Find where the given text appears and provide that cell's center as [x, y] coordinate. 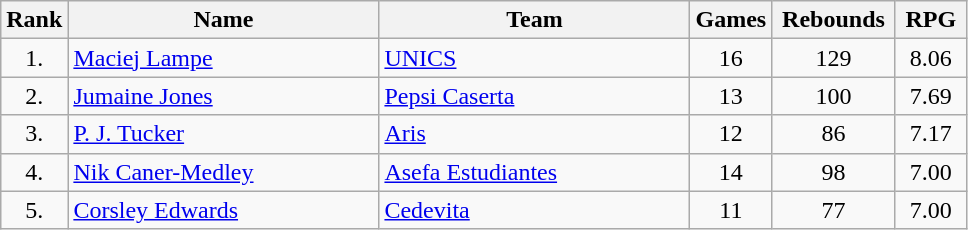
14 [731, 172]
Maciej Lampe [224, 58]
Jumaine Jones [224, 96]
86 [834, 134]
8.06 [930, 58]
Cedevita [534, 210]
129 [834, 58]
2. [34, 96]
Name [224, 20]
Rank [34, 20]
1. [34, 58]
7.69 [930, 96]
7.17 [930, 134]
Rebounds [834, 20]
13 [731, 96]
Asefa Estudiantes [534, 172]
77 [834, 210]
100 [834, 96]
Team [534, 20]
11 [731, 210]
Games [731, 20]
5. [34, 210]
UNICS [534, 58]
RPG [930, 20]
3. [34, 134]
16 [731, 58]
Nik Caner-Medley [224, 172]
Aris [534, 134]
P. J. Tucker [224, 134]
98 [834, 172]
Corsley Edwards [224, 210]
4. [34, 172]
12 [731, 134]
Pepsi Caserta [534, 96]
